Extract the (X, Y) coordinate from the center of the cell holding the provided text.  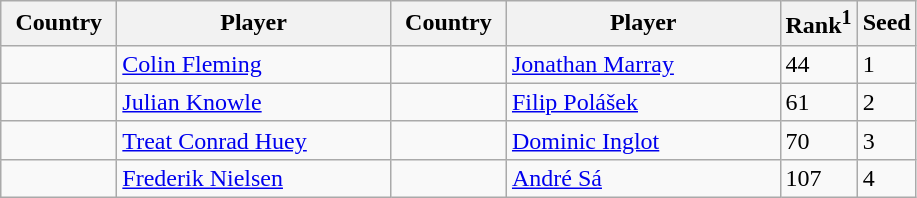
107 (818, 178)
Rank1 (818, 24)
44 (818, 64)
70 (818, 140)
1 (886, 64)
Julian Knowle (254, 102)
Dominic Inglot (643, 140)
61 (818, 102)
Jonathan Marray (643, 64)
2 (886, 102)
Treat Conrad Huey (254, 140)
Filip Polášek (643, 102)
Seed (886, 24)
Colin Fleming (254, 64)
André Sá (643, 178)
Frederik Nielsen (254, 178)
3 (886, 140)
4 (886, 178)
